Find where the given text appears and provide that cell's center as (X, Y) coordinate. 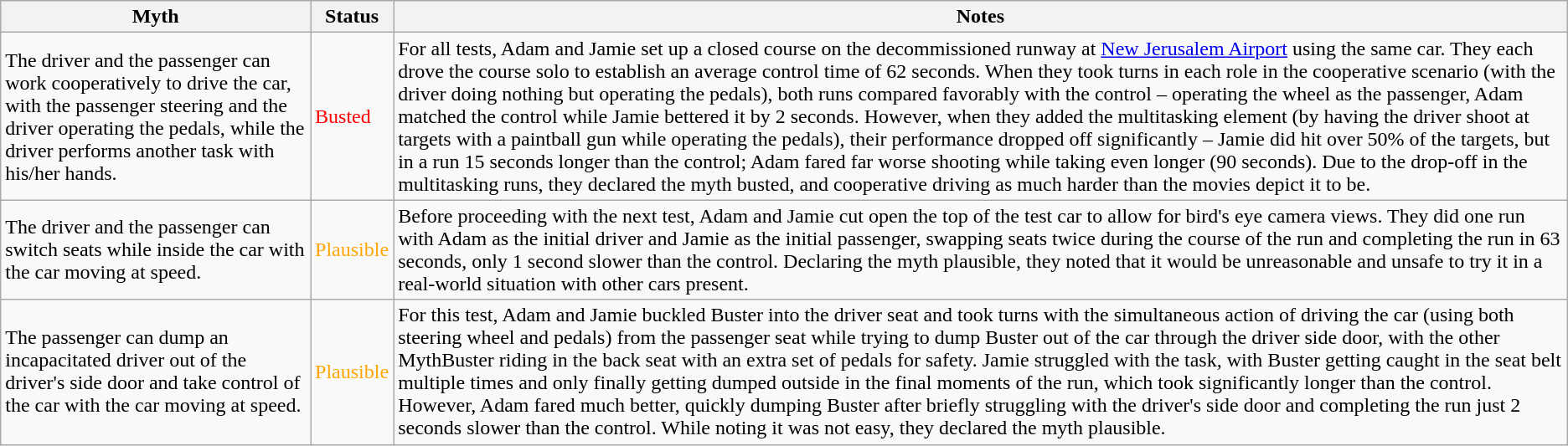
Myth (156, 17)
Status (352, 17)
The passenger can dump an incapacitated driver out of the driver's side door and take control of the car with the car moving at speed. (156, 372)
Notes (981, 17)
Busted (352, 116)
The driver and the passenger can switch seats while inside the car with the car moving at speed. (156, 249)
